From the cell containing the given text, extract its center point as [x, y] coordinate. 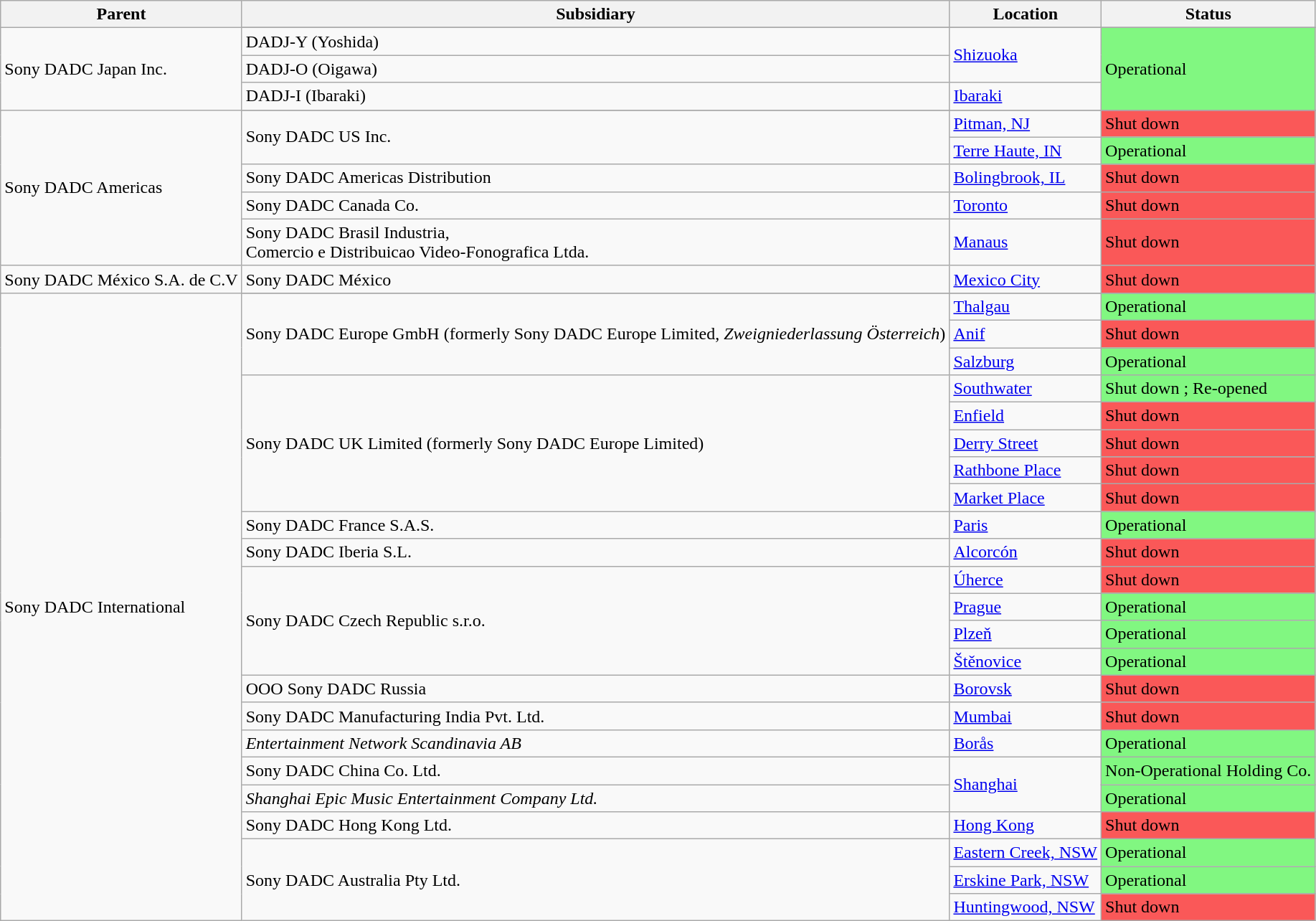
Sony DADC Americas [121, 188]
Manaus [1026, 242]
Sony DADC France S.A.S. [595, 525]
Non-Operational Holding Co. [1208, 770]
Eastern Creek, NSW [1026, 853]
Sony DADC Manufacturing India Pvt. Ltd. [595, 716]
Sony DADC México [595, 279]
Úherce [1026, 580]
Shanghai [1026, 784]
Sony DADC Iberia S.L. [595, 552]
Salzburg [1026, 361]
Sony DADC China Co. Ltd. [595, 770]
Sony DADC US Inc. [595, 137]
DADJ-Y (Yoshida) [595, 42]
Mexico City [1026, 279]
Erskine Park, NSW [1026, 880]
Entertainment Network Scandinavia AB [595, 743]
Sony DADC Canada Co. [595, 205]
Alcorcón [1026, 552]
Southwater [1026, 389]
Sony DADC Hong Kong Ltd. [595, 826]
Sony DADC Americas Distribution [595, 178]
Enfield [1026, 416]
Sony DADC Czech Republic s.r.o. [595, 620]
Sony DADC UK Limited (formerly Sony DADC Europe Limited) [595, 443]
Shanghai Epic Music Entertainment Company Ltd. [595, 798]
Prague [1026, 607]
Ibaraki [1026, 96]
Sony DADC Brasil Industria, Comercio e Distribuicao Video-Fonografica Ltda. [595, 242]
Plzeň [1026, 634]
DADJ-I (Ibaraki) [595, 96]
Mumbai [1026, 716]
Sony DADC Australia Pty Ltd. [595, 880]
Parent [121, 14]
Shut down ; Re-opened [1208, 389]
Anif [1026, 334]
Derry Street [1026, 443]
Borovsk [1026, 689]
Pitman, NJ [1026, 123]
Sony DADC Europe GmbH (formerly Sony DADC Europe Limited, Zweigniederlassung Österreich) [595, 334]
Sony DADC Japan Inc. [121, 69]
Sony DADC International [121, 607]
Borås [1026, 743]
Sony DADC México S.A. de C.V [121, 279]
DADJ-O (Oigawa) [595, 69]
Bolingbrook, IL [1026, 178]
Paris [1026, 525]
Toronto [1026, 205]
Thalgau [1026, 306]
Rathbone Place [1026, 471]
Terre Haute, IN [1026, 151]
Status [1208, 14]
OOO Sony DADC Russia [595, 689]
Subsidiary [595, 14]
Location [1026, 14]
Štěnovice [1026, 661]
Huntingwood, NSW [1026, 907]
Hong Kong [1026, 826]
Shizuoka [1026, 55]
Market Place [1026, 498]
